Scan for the cell matching the given text and deliver its (X, Y) coordinate at center. 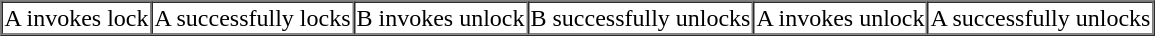
A invokes unlock (840, 18)
A successfully unlocks (1040, 18)
B invokes unlock (440, 18)
B successfully unlocks (640, 18)
A successfully locks (253, 18)
A invokes lock (77, 18)
